Output the [x, y] coordinate of the center of the cell containing the given text.  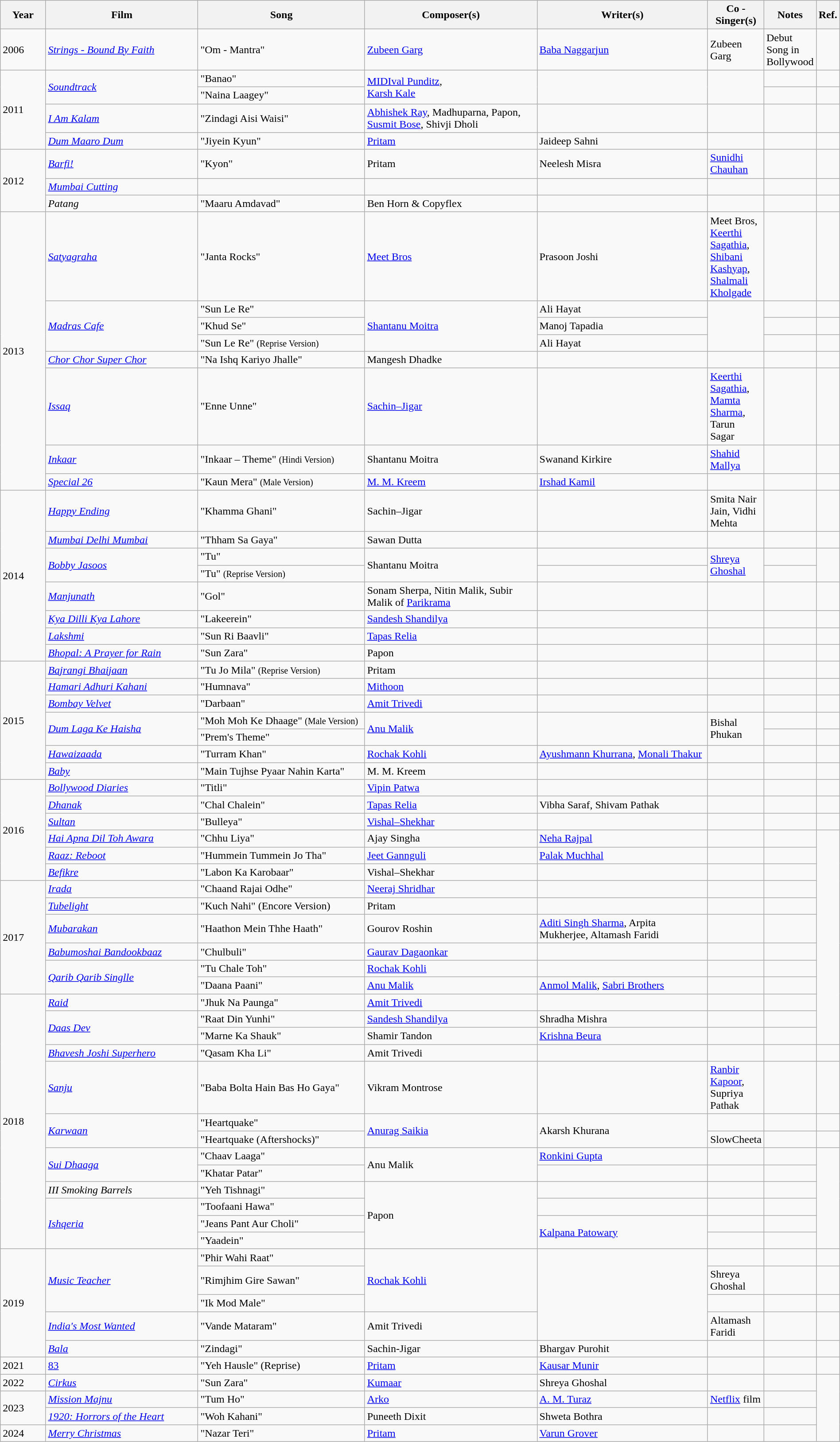
"Yeh Tishnagi" [281, 1190]
Happy Ending [122, 511]
"Kyon" [281, 164]
Strings - Bound By Faith [122, 50]
"Heartquake (Aftershocks)" [281, 1139]
Sonam Sherpa, Nitin Malik, Subir Malik of Parikrama [451, 596]
Dhanak [122, 805]
Sachin-Jigar [451, 1349]
MIDIval Punditz,Karsh Kale [451, 87]
"Chulbuli" [281, 951]
"Zindagi" [281, 1349]
Neeraj Shridhar [451, 889]
Anmol Malik, Sabri Brothers [622, 985]
"Marne Ka Shauk" [281, 1036]
Sui Dhaaga [122, 1165]
Aditi Singh Sharma, Arpita Mukherjee, Altamash Faridi [622, 929]
Music Teacher [122, 1280]
Irada [122, 889]
"Gol" [281, 596]
Krishna Beura [622, 1036]
Bhavesh Joshi Superhero [122, 1053]
Abhishek Ray, Madhuparna, Papon, Susmit Bose, Shivji Dholi [451, 118]
"Tu" [281, 557]
"Tum Ho" [281, 1399]
"Haathon Mein Thhe Haath" [281, 929]
"Vande Mataram" [281, 1326]
2013 [23, 351]
"Khud Se" [281, 326]
"Naina Laagey" [281, 95]
Sanju [122, 1087]
"Ik Mod Male" [281, 1303]
Gaurav Dagaonkar [451, 951]
2012 [23, 181]
Swanand Kirkire [622, 459]
Ajay Singha [451, 838]
Mumbai Delhi Mumbai [122, 540]
Bhargav Purohit [622, 1349]
Bala [122, 1349]
"Phir Wahi Raat" [281, 1257]
"Titli" [281, 788]
Jeet Gannguli [451, 855]
Kalpana Patowary [622, 1232]
"Toofaani Hawa" [281, 1207]
"Main Tujhse Pyaar Nahin Karta" [281, 771]
Mumbai Cutting [122, 187]
Keerthi Sagathia, Mamta Sharma, Tarun Sagar [735, 407]
Prasoon Joshi [622, 256]
"Turram Khan" [281, 754]
2017 [23, 937]
"Chaand Rajai Odhe" [281, 889]
Befikre [122, 872]
Special 26 [122, 482]
Writer(s) [622, 15]
Puneeth Dixit [451, 1416]
Palak Muchhal [622, 855]
I Am Kalam [122, 118]
Shamir Tandon [451, 1036]
Year [23, 15]
Madras Cafe [122, 326]
"Kuch Nahi" (Encore Version) [281, 906]
Irshad Kamil [622, 482]
"Darbaan" [281, 703]
"Zindagi Aisi Waisi" [281, 118]
Meet Bros [451, 256]
Co - Singer(s) [735, 15]
Anurag Saikia [451, 1131]
Ranbir Kapoor, Supriya Pathak [735, 1087]
2014 [23, 576]
Film [122, 15]
Dum Maaro Dum [122, 141]
Raaz: Reboot [122, 855]
"Hummein Tummein Jo Tha" [281, 855]
Barfi! [122, 164]
"Kaun Mera" (Male Version) [281, 482]
"Thham Sa Gaya" [281, 540]
A. M. Turaz [622, 1399]
Notes [790, 15]
Ayushmann Khurrana, Monali Thakur [622, 754]
Kausar Munir [622, 1366]
Kumaar [451, 1383]
"Tu Jo Mila" (Reprise Version) [281, 670]
"Heartquake" [281, 1122]
Bombay Velvet [122, 703]
2016 [23, 830]
Merry Christmas [122, 1433]
Tubelight [122, 906]
Ronkini Gupta [622, 1156]
Shweta Bothra [622, 1416]
Patang [122, 203]
Mubarakan [122, 929]
"Yeh Hausle" (Reprise) [281, 1366]
"Raat Din Yunhi" [281, 1019]
2006 [23, 50]
"Humnava" [281, 686]
"Sun Le Re" [281, 309]
2018 [23, 1121]
"Banao" [281, 78]
Netflix film [735, 1399]
"Janta Rocks" [281, 256]
III Smoking Barrels [122, 1190]
Shahid Mallya [735, 459]
"Bulleya" [281, 822]
2019 [23, 1303]
Babumoshai Bandookbaaz [122, 951]
"Labon Ka Karobaar" [281, 872]
"Sun Le Re" (Reprise Version) [281, 343]
"Chal Chalein" [281, 805]
Hai Apna Dil Toh Awara [122, 838]
"Sun Ri Baavli" [281, 636]
2022 [23, 1383]
"Jiyein Kyun" [281, 141]
Dum Laga Ke Haisha [122, 729]
Sunidhi Chauhan [735, 164]
"Chhu Liya" [281, 838]
83 [122, 1366]
Bajrangi Bhaijaan [122, 670]
Mission Majnu [122, 1399]
Sawan Dutta [451, 540]
"Woh Kahani" [281, 1416]
Ref. [828, 15]
"Tu Chale Toh" [281, 968]
"Chaav Laaga" [281, 1156]
Composer(s) [451, 15]
"Rimjhim Gire Sawan" [281, 1280]
Bollywood Diaries [122, 788]
Kya Dilli Kya Lahore [122, 619]
Inkaar [122, 459]
2023 [23, 1408]
Sultan [122, 822]
Daas Dev [122, 1028]
Lakshmi [122, 636]
Cirkus [122, 1383]
"Tu" (Reprise Version) [281, 573]
2024 [23, 1433]
Raid [122, 1002]
"Jhuk Na Paunga" [281, 1002]
Ben Horn & Copyflex [451, 203]
Song [281, 15]
Manoj Tapadia [622, 326]
Neha Rajpal [622, 838]
Debut Song in Bollywood [790, 50]
Bhopal: A Prayer for Rain [122, 653]
2011 [23, 110]
Jaideep Sahni [622, 141]
Smita Nair Jain, Vidhi Mehta [735, 511]
Akarsh Khurana [622, 1131]
"Yaadein" [281, 1240]
"Daana Paani" [281, 985]
Gourov Roshin [451, 929]
Bishal Phukan [735, 729]
2015 [23, 720]
Arko [451, 1399]
"Nazar Teri" [281, 1433]
Ishqeria [122, 1224]
"Enne Unne" [281, 407]
Soundtrack [122, 87]
"Baba Bolta Hain Bas Ho Gaya" [281, 1087]
Qarib Qarib Singlle [122, 977]
Mangesh Dhadke [451, 360]
Mithoon [451, 686]
"Khamma Ghani" [281, 511]
Issaq [122, 407]
Vibha Saraf, Shivam Pathak [622, 805]
Hawaizaada [122, 754]
Altamash Faridi [735, 1326]
"Moh Moh Ke Dhaage" (Male Version) [281, 720]
Bobby Jasoos [122, 565]
Karwaan [122, 1131]
2021 [23, 1366]
"Jeans Pant Aur Choli" [281, 1224]
Vipin Patwa [451, 788]
"Prem's Theme" [281, 737]
"Maaru Amdavad" [281, 203]
Satyagraha [122, 256]
Vikram Montrose [451, 1087]
Manjunath [122, 596]
"Inkaar – Theme" (Hindi Version) [281, 459]
Neelesh Misra [622, 164]
"Om - Mantra" [281, 50]
Hamari Adhuri Kahani [122, 686]
"Lakeerein" [281, 619]
Meet Bros, Keerthi Sagathia, Shibani Kashyap, Shalmali Kholgade [735, 256]
Varun Grover [622, 1433]
"Khatar Patar" [281, 1173]
"Na Ishq Kariyo Jhalle" [281, 360]
1920: Horrors of the Heart [122, 1416]
India's Most Wanted [122, 1326]
SlowCheeta [735, 1139]
Shradha Mishra [622, 1019]
Baba Naggarjun [622, 50]
Baby [122, 771]
"Qasam Kha Li" [281, 1053]
Chor Chor Super Chor [122, 360]
